Find where the given text appears and provide that cell's center as [X, Y] coordinate. 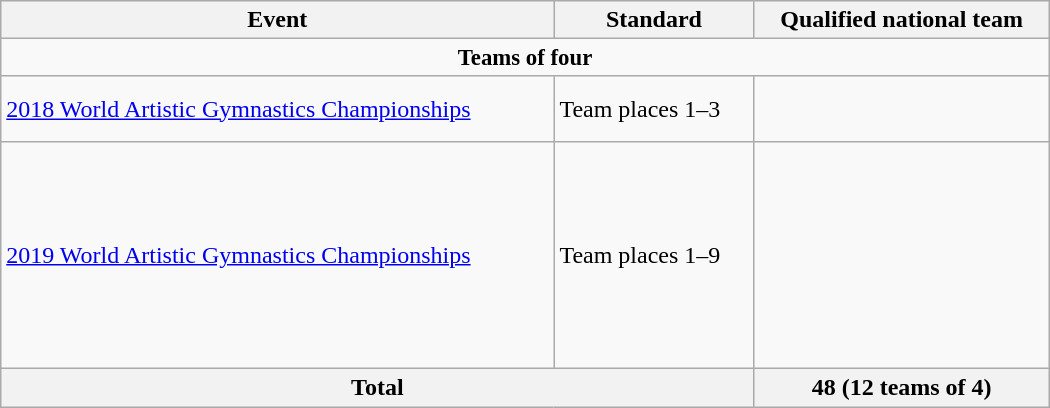
Team places 1–9 [654, 254]
Team places 1–3 [654, 108]
2019 World Artistic Gymnastics Championships [278, 254]
48 (12 teams of 4) [902, 388]
Teams of four [525, 58]
Total [378, 388]
Qualified national team [902, 20]
Event [278, 20]
2018 World Artistic Gymnastics Championships [278, 108]
Standard [654, 20]
